Search for the cell housing the specified text and yield its (x, y) center coordinate. 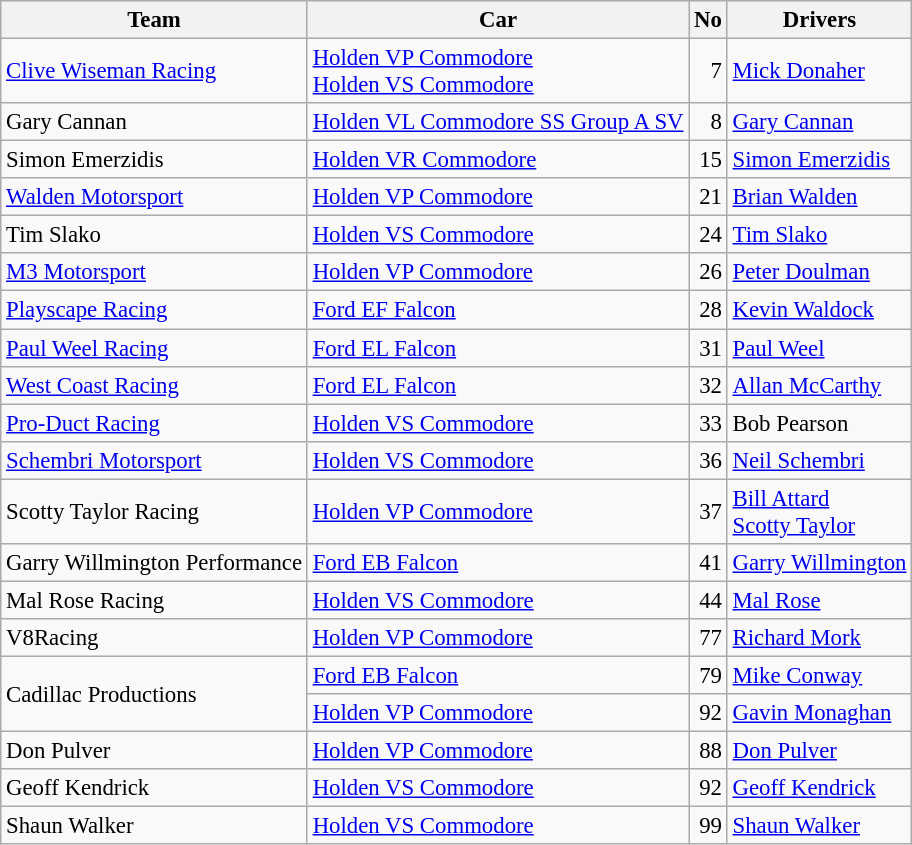
Mal Rose (820, 600)
Bill Attard Scotty Taylor (820, 512)
31 (708, 348)
41 (708, 563)
Car (498, 20)
Paul Weel (820, 348)
Garry Willmington Performance (154, 563)
15 (708, 160)
Kevin Waldock (820, 310)
99 (708, 826)
Richard Mork (820, 638)
7 (708, 72)
44 (708, 600)
26 (708, 273)
No (708, 20)
32 (708, 385)
Schembri Motorsport (154, 460)
37 (708, 512)
33 (708, 423)
Walden Motorsport (154, 197)
Playscape Racing (154, 310)
Neil Schembri (820, 460)
8 (708, 122)
Brian Walden (820, 197)
Paul Weel Racing (154, 348)
79 (708, 675)
Peter Doulman (820, 273)
Ford EF Falcon (498, 310)
Holden VP CommodoreHolden VS Commodore (498, 72)
Cadillac Productions (154, 694)
Garry Willmington (820, 563)
V8Racing (154, 638)
77 (708, 638)
Mal Rose Racing (154, 600)
36 (708, 460)
Mick Donaher (820, 72)
24 (708, 235)
Pro-Duct Racing (154, 423)
Drivers (820, 20)
21 (708, 197)
Team (154, 20)
West Coast Racing (154, 385)
Holden VL Commodore SS Group A SV (498, 122)
M3 Motorsport (154, 273)
Bob Pearson (820, 423)
Allan McCarthy (820, 385)
88 (708, 751)
Gavin Monaghan (820, 713)
28 (708, 310)
Holden VR Commodore (498, 160)
Clive Wiseman Racing (154, 72)
Scotty Taylor Racing (154, 512)
Mike Conway (820, 675)
